Determine the (X, Y) coordinate at the center of the cell enclosing the given text.  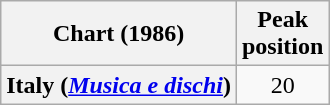
Chart (1986) (119, 34)
Italy (Musica e dischi) (119, 85)
20 (282, 85)
Peakposition (282, 34)
